Locate the cell with the specified text and output its [X, Y] center coordinate. 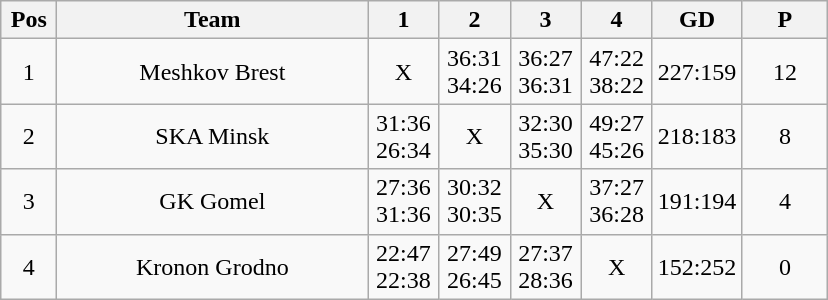
GK Gomel [212, 202]
152:252 [697, 266]
30:3230:35 [474, 202]
Pos [29, 20]
37:2736:28 [616, 202]
Kronon Grodno [212, 266]
218:183 [697, 136]
36:3134:26 [474, 72]
Meshkov Brest [212, 72]
P [785, 20]
8 [785, 136]
32:3035:30 [546, 136]
GD [697, 20]
27:3631:36 [404, 202]
0 [785, 266]
227:159 [697, 72]
12 [785, 72]
27:4926:45 [474, 266]
31:3626:34 [404, 136]
27:3728:36 [546, 266]
47:2238:22 [616, 72]
191:194 [697, 202]
22:4722:38 [404, 266]
49:2745:26 [616, 136]
Team [212, 20]
36:2736:31 [546, 72]
SKA Minsk [212, 136]
